Find where the given text appears and provide that cell's center as (X, Y) coordinate. 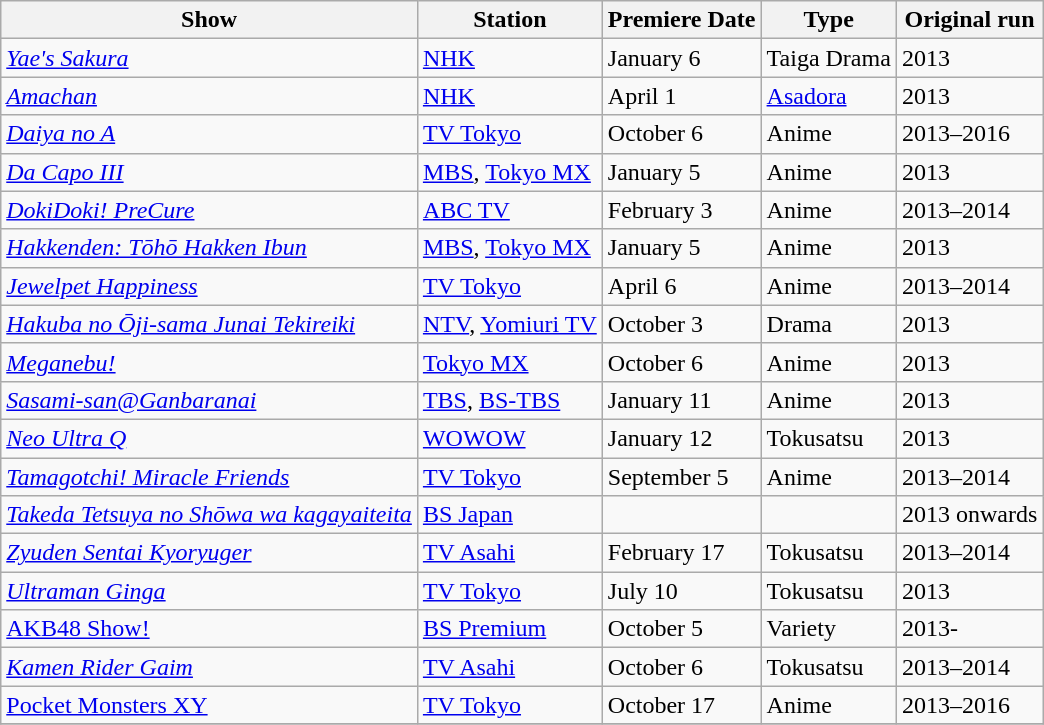
Takeda Tetsuya no Shōwa wa kagayaiteita (210, 515)
Daiya no A (210, 134)
Sasami-san@Ganbaranai (210, 400)
DokiDoki! PreCure (210, 210)
Asadora (828, 96)
January 6 (682, 58)
January 11 (682, 400)
Tokyo MX (510, 362)
Pocket Monsters XY (210, 705)
January 12 (682, 438)
Variety (828, 629)
2013- (969, 629)
Hakkenden: Tōhō Hakken Ibun (210, 248)
April 6 (682, 286)
Station (510, 20)
Neo Ultra Q (210, 438)
Type (828, 20)
Show (210, 20)
Jewelpet Happiness (210, 286)
October 5 (682, 629)
Da Capo III (210, 172)
Kamen Rider Gaim (210, 667)
AKB48 Show! (210, 629)
February 3 (682, 210)
Meganebu! (210, 362)
April 1 (682, 96)
Drama (828, 324)
September 5 (682, 477)
2013 onwards (969, 515)
ABC TV (510, 210)
Yae's Sakura (210, 58)
NTV, Yomiuri TV (510, 324)
October 3 (682, 324)
Tamagotchi! Miracle Friends (210, 477)
Premiere Date (682, 20)
Ultraman Ginga (210, 591)
BS Japan (510, 515)
WOWOW (510, 438)
Amachan (210, 96)
October 17 (682, 705)
Taiga Drama (828, 58)
July 10 (682, 591)
Hakuba no Ōji-sama Junai Tekireiki (210, 324)
TBS, BS-TBS (510, 400)
Original run (969, 20)
Zyuden Sentai Kyoryuger (210, 553)
BS Premium (510, 629)
February 17 (682, 553)
